Provide the [x, y] coordinate of the cell's center where the given text is located.  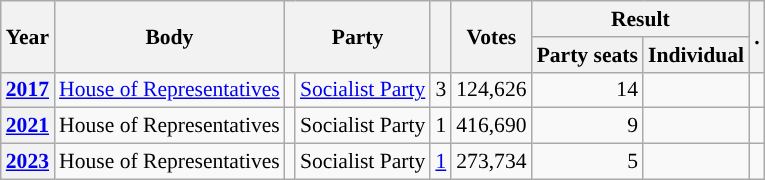
3 [440, 90]
Votes [491, 36]
273,734 [491, 162]
. [757, 36]
124,626 [491, 90]
Body [170, 36]
5 [588, 162]
2023 [28, 162]
2017 [28, 90]
Party seats [588, 55]
416,690 [491, 126]
9 [588, 126]
Year [28, 36]
Individual [696, 55]
14 [588, 90]
2021 [28, 126]
Party [358, 36]
Result [641, 19]
